Scan for the cell matching the given text and deliver its (X, Y) coordinate at center. 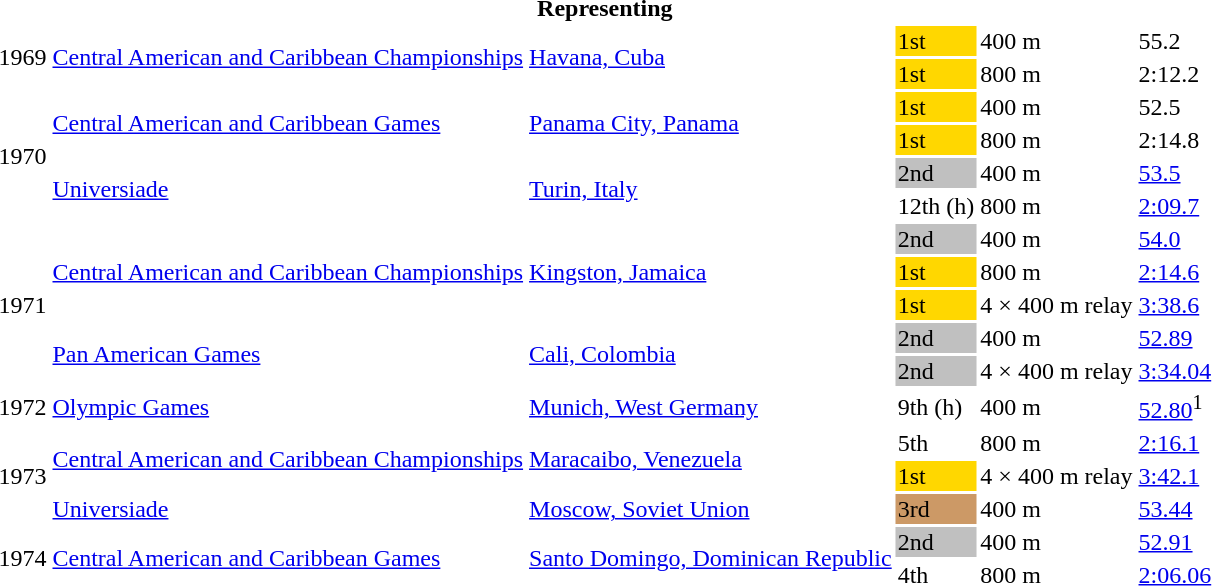
Moscow, Soviet Union (711, 509)
Maracaibo, Venezuela (711, 460)
Cali, Colombia (711, 354)
Panama City, Panama (711, 124)
Olympic Games (288, 407)
Pan American Games (288, 354)
Central American and Caribbean Games (288, 124)
12th (h) (936, 206)
Kingston, Jamaica (711, 272)
5th (936, 443)
Havana, Cuba (711, 58)
Munich, West Germany (711, 407)
9th (h) (936, 407)
Turin, Italy (711, 190)
3rd (936, 509)
